For the text-containing cell, return its midpoint in [x, y] coordinate format. 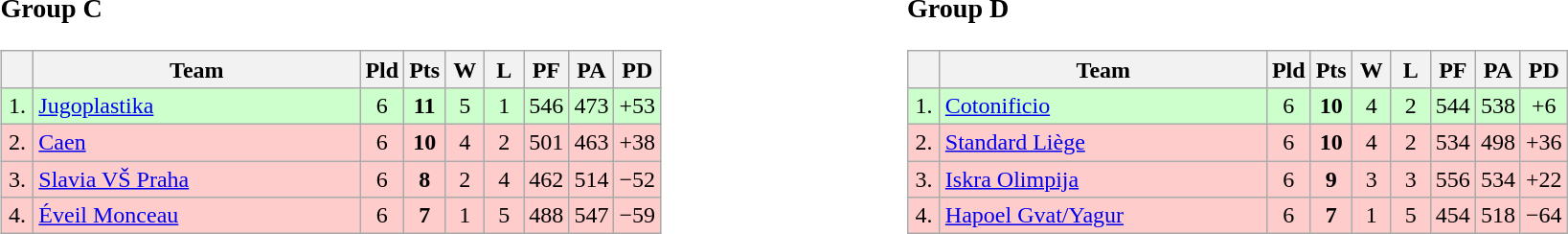
462 [546, 179]
Cotonificio [1103, 105]
+22 [1544, 179]
+53 [638, 105]
514 [592, 179]
Slavia VŠ Praha [197, 179]
547 [592, 216]
498 [1498, 143]
473 [592, 105]
Jugoplastika [197, 105]
8 [425, 179]
9 [1331, 179]
538 [1498, 105]
−59 [638, 216]
Hapoel Gvat/Yagur [1103, 216]
−52 [638, 179]
−64 [1544, 216]
+38 [638, 143]
Éveil Monceau [197, 216]
463 [592, 143]
+6 [1544, 105]
11 [425, 105]
Standard Liège [1103, 143]
518 [1498, 216]
Caen [197, 143]
546 [546, 105]
544 [1452, 105]
501 [546, 143]
Iskra Olimpija [1103, 179]
556 [1452, 179]
454 [1452, 216]
488 [546, 216]
+36 [1544, 143]
